Capture the cell that displays the provided text and extract its [X, Y] central coordinate. 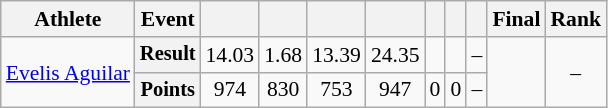
753 [336, 90]
Final [516, 19]
14.03 [230, 55]
947 [396, 90]
24.35 [396, 55]
Athlete [68, 19]
830 [283, 90]
Event [168, 19]
Result [168, 55]
Points [168, 90]
1.68 [283, 55]
13.39 [336, 55]
Rank [576, 19]
Evelis Aguilar [68, 72]
974 [230, 90]
